Capture the cell that displays the provided text and extract its (x, y) central coordinate. 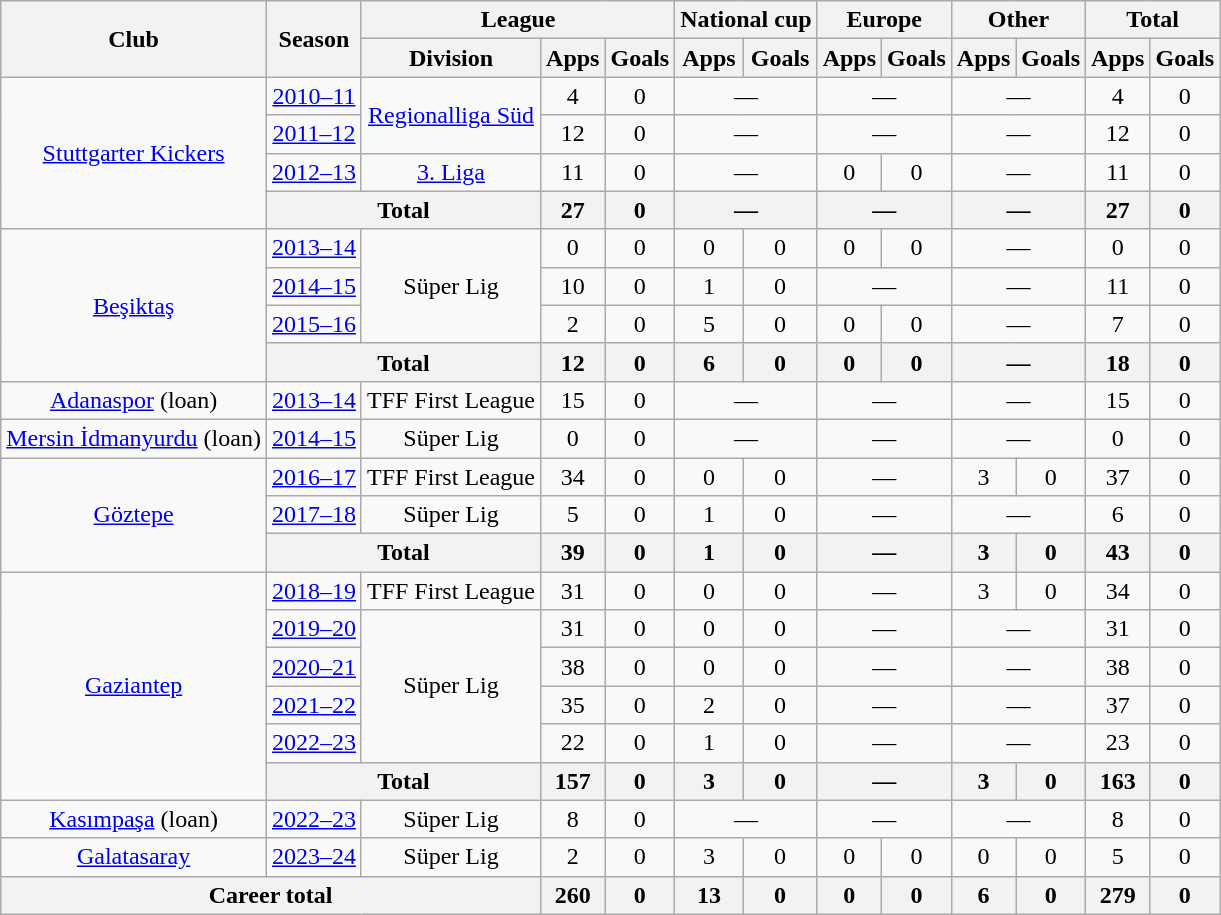
Season (314, 39)
Other (1018, 20)
22 (573, 743)
2016–17 (314, 477)
League (518, 20)
Gaziantep (134, 686)
163 (1118, 781)
Division (450, 58)
Göztepe (134, 515)
43 (1118, 553)
2015–16 (314, 324)
18 (1118, 362)
2021–22 (314, 705)
260 (573, 895)
2020–21 (314, 667)
Adanaspor (loan) (134, 400)
Career total (271, 895)
2010–11 (314, 96)
2017–18 (314, 515)
39 (573, 553)
10 (573, 286)
157 (573, 781)
2018–19 (314, 591)
13 (709, 895)
2012–13 (314, 172)
23 (1118, 743)
National cup (746, 20)
Europe (884, 20)
Stuttgarter Kickers (134, 153)
Beşiktaş (134, 305)
Club (134, 39)
Regionalliga Süd (450, 115)
279 (1118, 895)
2023–24 (314, 857)
2019–20 (314, 629)
Galatasaray (134, 857)
3. Liga (450, 172)
35 (573, 705)
7 (1118, 324)
2011–12 (314, 134)
Kasımpaşa (loan) (134, 819)
Mersin İdmanyurdu (loan) (134, 438)
